Provide the [X, Y] coordinate of the cell's center where the given text is located.  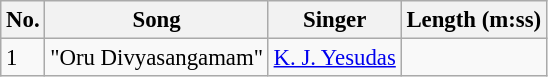
"Oru Divyasangamam" [156, 58]
No. [23, 20]
K. J. Yesudas [334, 58]
Length (m:ss) [474, 20]
Song [156, 20]
Singer [334, 20]
1 [23, 58]
